From the cell containing the given text, extract its center point as [X, Y] coordinate. 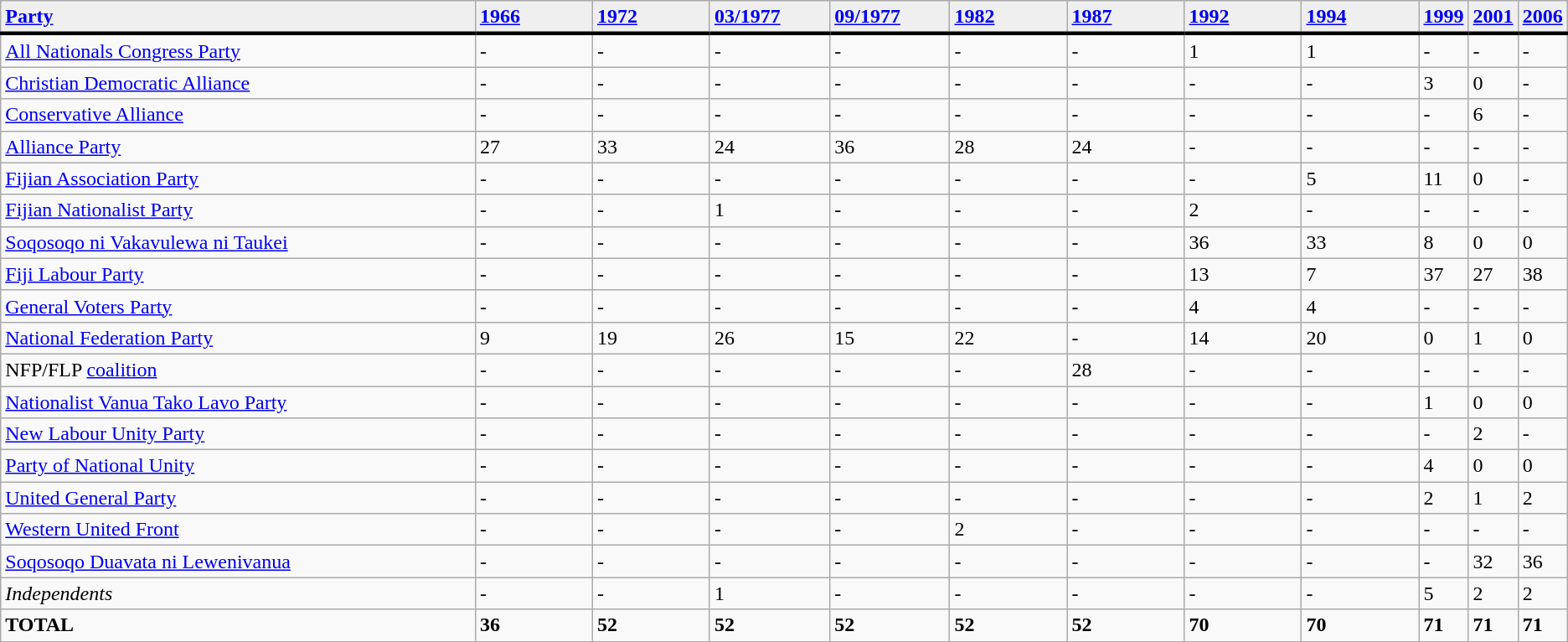
NFP/FLP coalition [238, 370]
11 [1444, 179]
Fijian Nationalist Party [238, 210]
2006 [1543, 18]
Soqosoqo Duavata ni Lewenivanua [238, 562]
1987 [1126, 18]
2001 [1493, 18]
13 [1243, 274]
9 [534, 338]
Soqosoqo ni Vakavulewa ni Taukei [238, 242]
3 [1444, 83]
32 [1493, 562]
37 [1444, 274]
United General Party [238, 498]
03/1977 [769, 18]
TOTAL [238, 625]
38 [1543, 274]
Independents [238, 593]
National Federation Party [238, 338]
1966 [534, 18]
Fijian Association Party [238, 179]
1982 [1008, 18]
All Nationals Congress Party [238, 50]
Fiji Labour Party [238, 274]
26 [769, 338]
09/1977 [890, 18]
1994 [1360, 18]
7 [1360, 274]
22 [1008, 338]
14 [1243, 338]
1999 [1444, 18]
1992 [1243, 18]
Western United Front [238, 530]
Alliance Party [238, 147]
6 [1493, 115]
General Voters Party [238, 306]
Party of National Unity [238, 466]
Nationalist Vanua Tako Lavo Party [238, 401]
Christian Democratic Alliance [238, 83]
New Labour Unity Party [238, 434]
Conservative Alliance [238, 115]
Party [238, 18]
8 [1444, 242]
1972 [651, 18]
15 [890, 338]
19 [651, 338]
20 [1360, 338]
